Output the [X, Y] coordinate of the center of the cell containing the given text.  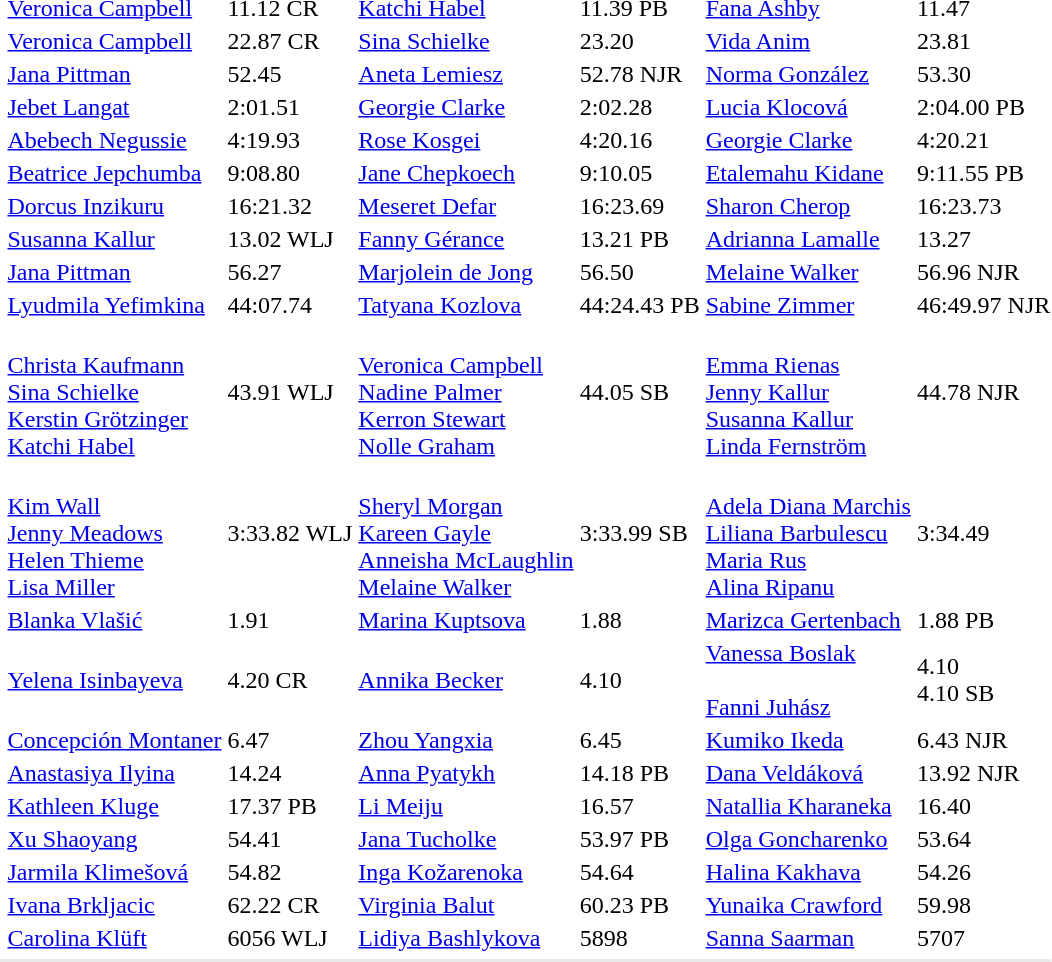
Christa KaufmannSina SchielkeKerstin GrötzingerKatchi Habel [114, 392]
Jebet Langat [114, 107]
Rose Kosgei [466, 140]
Lucia Klocová [808, 107]
Vida Anim [808, 41]
Beatrice Jepchumba [114, 173]
56.96 NJR [983, 272]
Meseret Defar [466, 206]
Norma González [808, 74]
6.45 [640, 740]
4.104.10 SB [983, 680]
Jane Chepkoech [466, 173]
52.45 [290, 74]
4:20.16 [640, 140]
23.81 [983, 41]
5707 [983, 938]
59.98 [983, 905]
43.91 WLJ [290, 392]
9:11.55 PB [983, 173]
Carolina Klüft [114, 938]
Zhou Yangxia [466, 740]
23.20 [640, 41]
Lyudmila Yefimkina [114, 305]
6056 WLJ [290, 938]
Veronica CampbellNadine PalmerKerron StewartNolle Graham [466, 392]
Abebech Negussie [114, 140]
16:23.73 [983, 206]
22.87 CR [290, 41]
60.23 PB [640, 905]
Aneta Lemiesz [466, 74]
1.88 PB [983, 620]
Ivana Brkljacic [114, 905]
14.18 PB [640, 773]
Tatyana Kozlova [466, 305]
53.64 [983, 839]
2:04.00 PB [983, 107]
Adrianna Lamalle [808, 239]
52.78 NJR [640, 74]
4.10 [640, 680]
1.91 [290, 620]
Melaine Walker [808, 272]
16:21.32 [290, 206]
Li Meiju [466, 806]
Dana Veldáková [808, 773]
53.97 PB [640, 839]
Anna Pyatykh [466, 773]
Adela Diana MarchisLiliana BarbulescuMaria RusAlina Ripanu [808, 533]
Fanny Gérance [466, 239]
4.20 CR [290, 680]
13.02 WLJ [290, 239]
16.57 [640, 806]
44:24.43 PB [640, 305]
6.47 [290, 740]
9:10.05 [640, 173]
13.92 NJR [983, 773]
Sabine Zimmer [808, 305]
54.82 [290, 872]
4:20.21 [983, 140]
Yelena Isinbayeva [114, 680]
4:19.93 [290, 140]
53.30 [983, 74]
3:34.49 [983, 533]
56.50 [640, 272]
16:23.69 [640, 206]
Lidiya Bashlykova [466, 938]
Kim WallJenny MeadowsHelen ThiemeLisa Miller [114, 533]
Blanka Vlašić [114, 620]
46:49.97 NJR [983, 305]
Sanna Saarman [808, 938]
6.43 NJR [983, 740]
62.22 CR [290, 905]
Kumiko Ikeda [808, 740]
Dorcus Inzikuru [114, 206]
44.05 SB [640, 392]
Veronica Campbell [114, 41]
5898 [640, 938]
Halina Kakhava [808, 872]
14.24 [290, 773]
2:01.51 [290, 107]
Sina Schielke [466, 41]
Susanna Kallur [114, 239]
Virginia Balut [466, 905]
17.37 PB [290, 806]
Inga Kožarenoka [466, 872]
Marizca Gertenbach [808, 620]
Concepción Montaner [114, 740]
9:08.80 [290, 173]
Annika Becker [466, 680]
54.41 [290, 839]
13.27 [983, 239]
56.27 [290, 272]
Yunaika Crawford [808, 905]
Kathleen Kluge [114, 806]
Natallia Kharaneka [808, 806]
16.40 [983, 806]
2:02.28 [640, 107]
54.64 [640, 872]
Anastasiya Ilyina [114, 773]
Marina Kuptsova [466, 620]
Sheryl MorganKareen GayleAnneisha McLaughlinMelaine Walker [466, 533]
Emma RienasJenny KallurSusanna KallurLinda Fernström [808, 392]
Sharon Cherop [808, 206]
Etalemahu Kidane [808, 173]
3:33.82 WLJ [290, 533]
Olga Goncharenko [808, 839]
Vanessa BoslakFanni Juhász [808, 680]
44:07.74 [290, 305]
3:33.99 SB [640, 533]
44.78 NJR [983, 392]
1.88 [640, 620]
Jarmila Klimešová [114, 872]
13.21 PB [640, 239]
Jana Tucholke [466, 839]
Xu Shaoyang [114, 839]
54.26 [983, 872]
Marjolein de Jong [466, 272]
